Detect which cell encompasses the target text, then output its (X, Y) center coordinate. 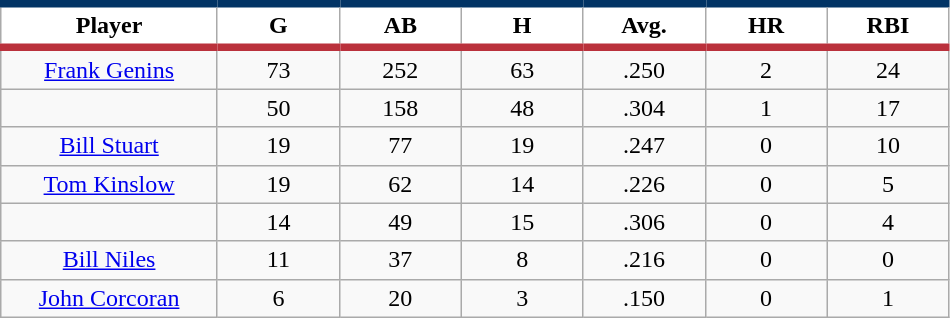
.226 (644, 184)
4 (888, 222)
73 (278, 68)
158 (400, 108)
11 (278, 260)
Frank Genins (110, 68)
.216 (644, 260)
37 (400, 260)
48 (522, 108)
.250 (644, 68)
62 (400, 184)
G (278, 26)
John Corcoran (110, 298)
8 (522, 260)
49 (400, 222)
RBI (888, 26)
20 (400, 298)
HR (766, 26)
77 (400, 146)
Bill Niles (110, 260)
252 (400, 68)
.150 (644, 298)
10 (888, 146)
3 (522, 298)
24 (888, 68)
Tom Kinslow (110, 184)
.304 (644, 108)
15 (522, 222)
.306 (644, 222)
AB (400, 26)
63 (522, 68)
5 (888, 184)
H (522, 26)
Player (110, 26)
2 (766, 68)
50 (278, 108)
.247 (644, 146)
6 (278, 298)
Bill Stuart (110, 146)
Avg. (644, 26)
17 (888, 108)
